From the cell containing the given text, extract its center point as (X, Y) coordinate. 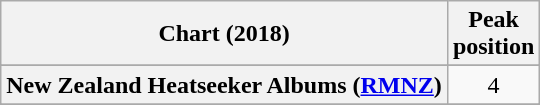
Peakposition (493, 34)
Chart (2018) (224, 34)
4 (493, 85)
New Zealand Heatseeker Albums (RMNZ) (224, 85)
